Search for the cell housing the specified text and yield its (X, Y) center coordinate. 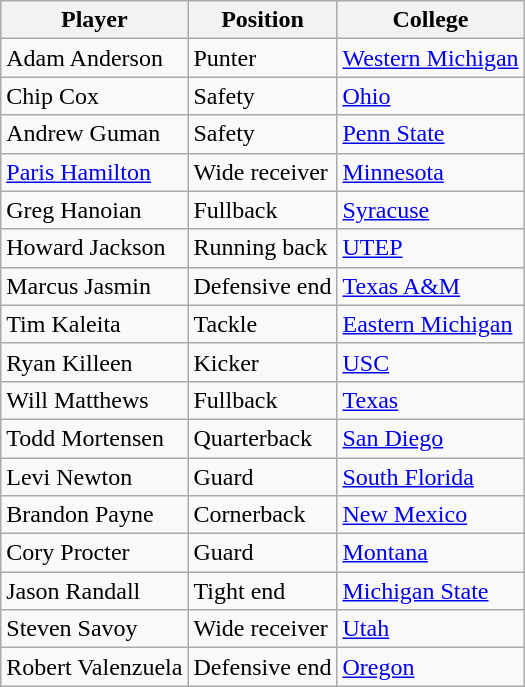
Michigan State (430, 591)
Ohio (430, 96)
Cory Procter (94, 553)
Oregon (430, 667)
Brandon Payne (94, 515)
Quarterback (262, 438)
New Mexico (430, 515)
Kicker (262, 362)
Position (262, 20)
Greg Hanoian (94, 210)
Texas (430, 400)
Player (94, 20)
South Florida (430, 477)
Chip Cox (94, 96)
Minnesota (430, 172)
San Diego (430, 438)
College (430, 20)
Howard Jackson (94, 248)
Ryan Killeen (94, 362)
Todd Mortensen (94, 438)
USC (430, 362)
Will Matthews (94, 400)
Tight end (262, 591)
Eastern Michigan (430, 324)
Western Michigan (430, 58)
Steven Savoy (94, 629)
Levi Newton (94, 477)
Texas A&M (430, 286)
Robert Valenzuela (94, 667)
Syracuse (430, 210)
Jason Randall (94, 591)
Cornerback (262, 515)
Running back (262, 248)
Andrew Guman (94, 134)
Marcus Jasmin (94, 286)
Penn State (430, 134)
Utah (430, 629)
UTEP (430, 248)
Punter (262, 58)
Tackle (262, 324)
Tim Kaleita (94, 324)
Montana (430, 553)
Adam Anderson (94, 58)
Paris Hamilton (94, 172)
